Locate the cell with the specified text and output its (X, Y) center coordinate. 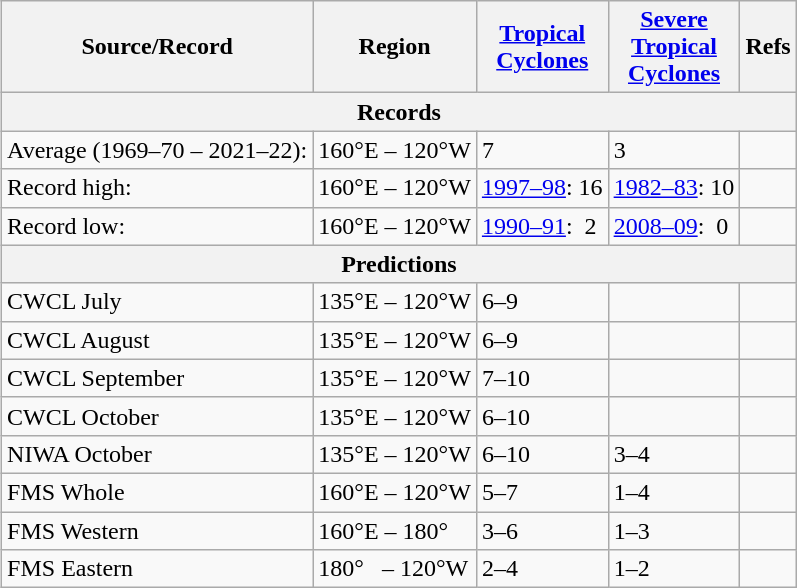
1–2 (674, 569)
CWCL July (158, 302)
SevereTropicalCyclones (674, 47)
Records (400, 112)
Record low: (158, 226)
1982–83: 10 (674, 188)
7 (542, 150)
2008–09: 0 (674, 226)
160°E – 180° (395, 531)
3–4 (674, 454)
Source/Record (158, 47)
Region (395, 47)
Record high: (158, 188)
FMS Eastern (158, 569)
FMS Western (158, 531)
CWCL October (158, 416)
5–7 (542, 492)
FMS Whole (158, 492)
TropicalCyclones (542, 47)
1–4 (674, 492)
NIWA October (158, 454)
3 (674, 150)
1997–98: 16 (542, 188)
CWCL September (158, 378)
Refs (768, 47)
180° – 120°W (395, 569)
Average (1969–70 – 2021–22): (158, 150)
1990–91: 2 (542, 226)
Predictions (400, 264)
3–6 (542, 531)
7–10 (542, 378)
2–4 (542, 569)
CWCL August (158, 340)
1–3 (674, 531)
